Detect which cell encompasses the target text, then output its [x, y] center coordinate. 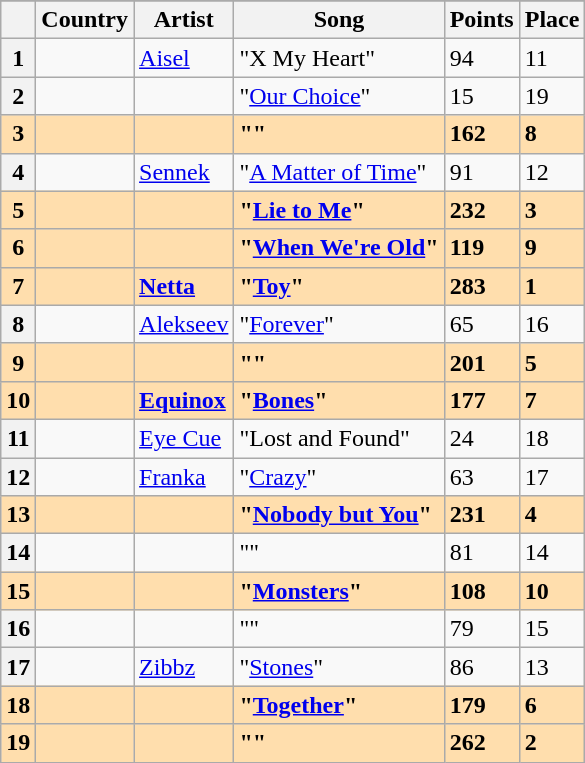
162 [482, 134]
79 [482, 629]
Place [552, 20]
"Forever" [339, 324]
Sennek [184, 172]
Country [85, 20]
Song [339, 20]
94 [482, 58]
283 [482, 286]
"When We're Old" [339, 248]
232 [482, 210]
24 [482, 438]
91 [482, 172]
Equinox [184, 400]
63 [482, 477]
"Toy" [339, 286]
"Crazy" [339, 477]
Zibbz [184, 667]
Eye Cue [184, 438]
119 [482, 248]
81 [482, 553]
86 [482, 667]
"Together" [339, 705]
"Lost and Found" [339, 438]
"Lie to Me" [339, 210]
"Bones" [339, 400]
179 [482, 705]
"Our Choice" [339, 96]
"A Matter of Time" [339, 172]
"X My Heart" [339, 58]
231 [482, 515]
201 [482, 362]
177 [482, 400]
65 [482, 324]
Netta [184, 286]
Alekseev [184, 324]
Points [482, 20]
262 [482, 743]
"Stones" [339, 667]
"Nobody but You" [339, 515]
Franka [184, 477]
"Monsters" [339, 591]
108 [482, 591]
Aisel [184, 58]
Artist [184, 20]
